Locate the cell with the specified text and output its [x, y] center coordinate. 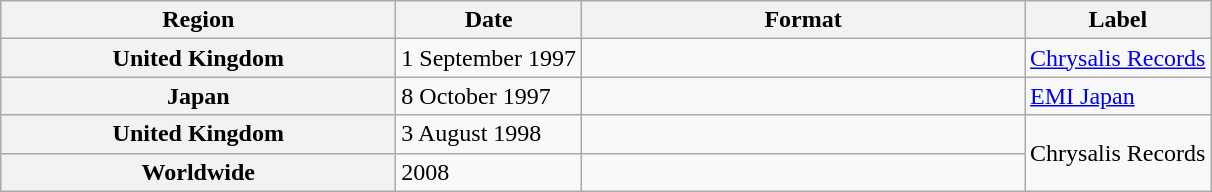
Region [198, 20]
8 October 1997 [489, 96]
Japan [198, 96]
3 August 1998 [489, 134]
2008 [489, 172]
Label [1118, 20]
EMI Japan [1118, 96]
Date [489, 20]
Worldwide [198, 172]
Format [804, 20]
1 September 1997 [489, 58]
